From the cell containing the given text, extract its center point as (X, Y) coordinate. 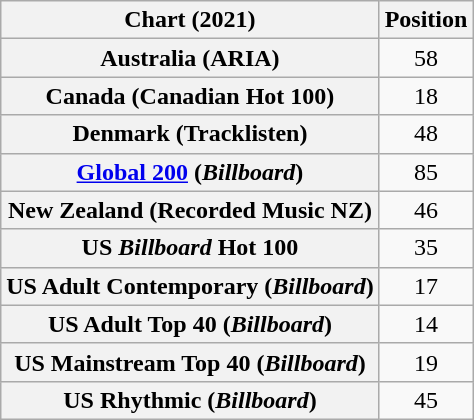
17 (426, 286)
19 (426, 362)
85 (426, 172)
35 (426, 248)
45 (426, 400)
US Rhythmic (Billboard) (190, 400)
58 (426, 58)
US Mainstream Top 40 (Billboard) (190, 362)
Canada (Canadian Hot 100) (190, 96)
US Adult Contemporary (Billboard) (190, 286)
48 (426, 134)
Global 200 (Billboard) (190, 172)
46 (426, 210)
14 (426, 324)
Australia (ARIA) (190, 58)
Position (426, 20)
New Zealand (Recorded Music NZ) (190, 210)
18 (426, 96)
Denmark (Tracklisten) (190, 134)
US Billboard Hot 100 (190, 248)
Chart (2021) (190, 20)
US Adult Top 40 (Billboard) (190, 324)
